Find where the given text appears and provide that cell's center as [x, y] coordinate. 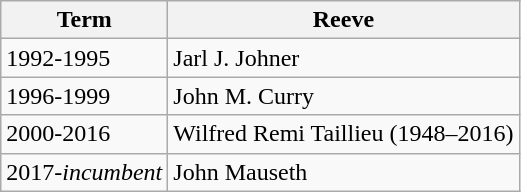
John Mauseth [344, 172]
1996-1999 [84, 96]
1992-1995 [84, 58]
Term [84, 20]
2000-2016 [84, 134]
John M. Curry [344, 96]
Reeve [344, 20]
Jarl J. Johner [344, 58]
Wilfred Remi Taillieu (1948–2016) [344, 134]
2017-incumbent [84, 172]
